Identify which cell holds the provided text, then report its [X, Y] central coordinate. 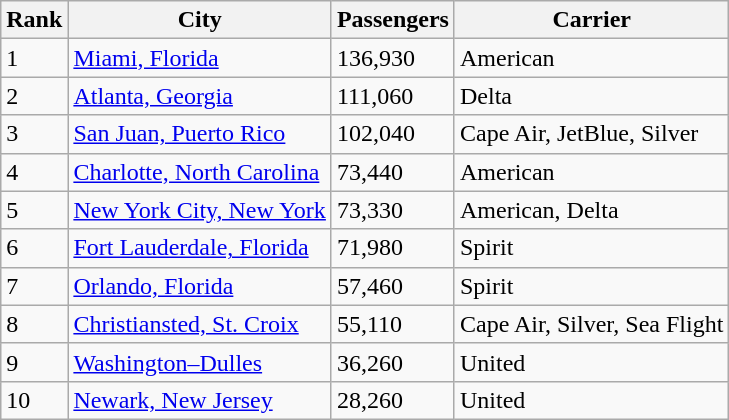
Newark, New Jersey [200, 400]
4 [34, 172]
Passengers [392, 20]
71,980 [392, 248]
Rank [34, 20]
136,930 [392, 58]
Charlotte, North Carolina [200, 172]
Cape Air, Silver, Sea Flight [591, 324]
73,440 [392, 172]
102,040 [392, 134]
36,260 [392, 362]
8 [34, 324]
73,330 [392, 210]
Orlando, Florida [200, 286]
City [200, 20]
Delta [591, 96]
111,060 [392, 96]
3 [34, 134]
American, Delta [591, 210]
Carrier [591, 20]
2 [34, 96]
1 [34, 58]
San Juan, Puerto Rico [200, 134]
28,260 [392, 400]
Miami, Florida [200, 58]
57,460 [392, 286]
6 [34, 248]
Washington–Dulles [200, 362]
7 [34, 286]
55,110 [392, 324]
New York City, New York [200, 210]
Cape Air, JetBlue, Silver [591, 134]
Christiansted, St. Croix [200, 324]
5 [34, 210]
9 [34, 362]
Fort Lauderdale, Florida [200, 248]
Atlanta, Georgia [200, 96]
10 [34, 400]
